Capture the cell that displays the provided text and extract its (x, y) central coordinate. 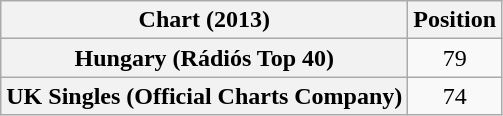
74 (455, 96)
Position (455, 20)
79 (455, 58)
Hungary (Rádiós Top 40) (204, 58)
UK Singles (Official Charts Company) (204, 96)
Chart (2013) (204, 20)
